Search for the cell housing the specified text and yield its (x, y) center coordinate. 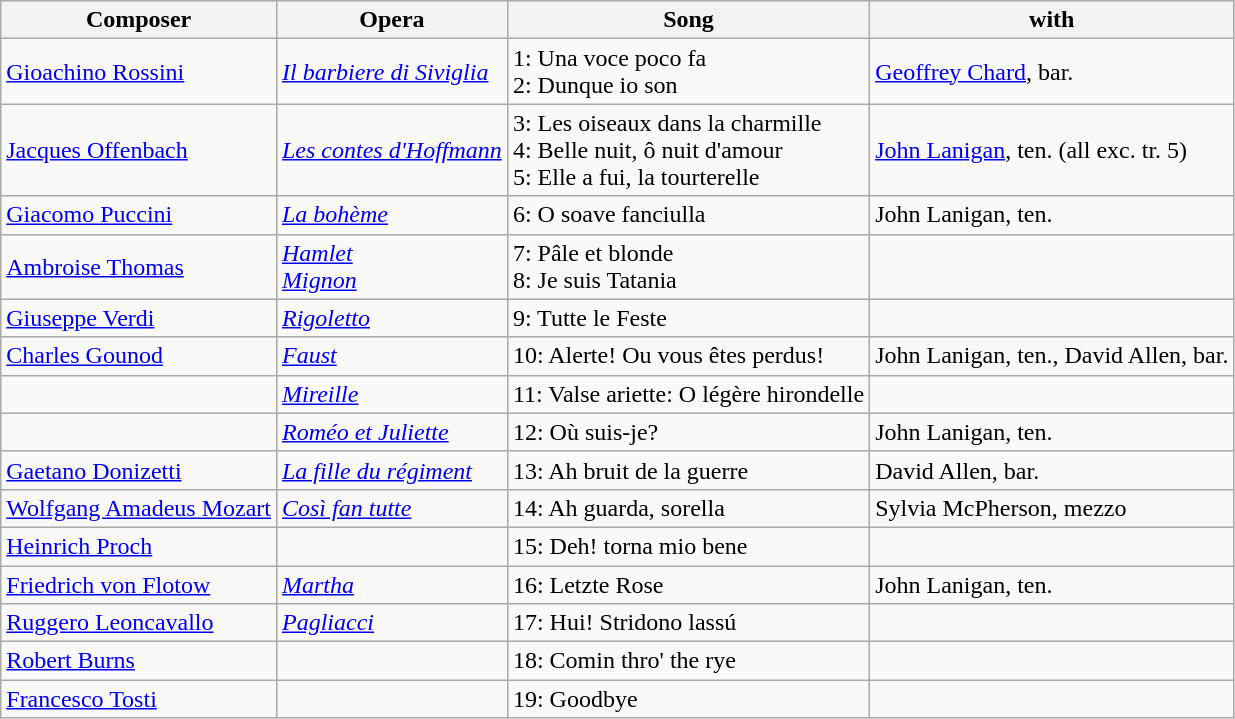
David Allen, bar. (1052, 470)
Ruggero Leoncavallo (139, 623)
Ambroise Thomas (139, 266)
14: Ah guarda, sorella (688, 508)
Opera (392, 20)
Mireille (392, 394)
17: Hui! Stridono lassú (688, 623)
Francesco Tosti (139, 699)
Gaetano Donizetti (139, 470)
6: O soave fanciulla (688, 215)
11: Valse ariette: O légère hirondelle (688, 394)
La bohème (392, 215)
John Lanigan, ten. (all exc. tr. 5) (1052, 150)
Geoffrey Chard, bar. (1052, 72)
Composer (139, 20)
Giuseppe Verdi (139, 318)
Wolfgang Amadeus Mozart (139, 508)
Gioachino Rossini (139, 72)
John Lanigan, ten., David Allen, bar. (1052, 356)
Così fan tutte (392, 508)
18: Comin thro' the rye (688, 661)
Friedrich von Flotow (139, 585)
Martha (392, 585)
7: Pâle et blonde8: Je suis Tatania (688, 266)
3: Les oiseaux dans la charmille4: Belle nuit, ô nuit d'amour5: Elle a fui, la tourterelle (688, 150)
Faust (392, 356)
12: Où suis-je? (688, 432)
16: Letzte Rose (688, 585)
9: Tutte le Feste (688, 318)
10: Alerte! Ou vous êtes perdus! (688, 356)
Heinrich Proch (139, 546)
La fille du régiment (392, 470)
with (1052, 20)
13: Ah bruit de la guerre (688, 470)
Roméo et Juliette (392, 432)
Giacomo Puccini (139, 215)
HamletMignon (392, 266)
Charles Gounod (139, 356)
Sylvia McPherson, mezzo (1052, 508)
Song (688, 20)
Robert Burns (139, 661)
Jacques Offenbach (139, 150)
Il barbiere di Siviglia (392, 72)
Rigoletto (392, 318)
15: Deh! torna mio bene (688, 546)
1: Una voce poco fa2: Dunque io son (688, 72)
Les contes d'Hoffmann (392, 150)
Pagliacci (392, 623)
19: Goodbye (688, 699)
